Return the (x, y) coordinate for the center point of the cell that contains the specified text.  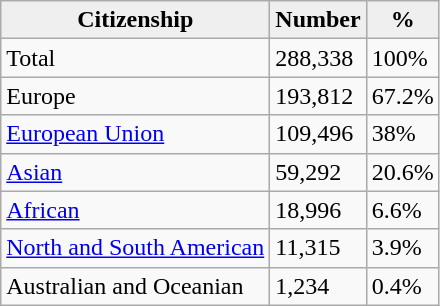
Number (318, 20)
288,338 (318, 58)
20.6% (402, 172)
0.4% (402, 286)
African (136, 210)
Europe (136, 96)
38% (402, 134)
18,996 (318, 210)
3.9% (402, 248)
North and South American (136, 248)
109,496 (318, 134)
Total (136, 58)
1,234 (318, 286)
67.2% (402, 96)
Citizenship (136, 20)
European Union (136, 134)
Australian and Oceanian (136, 286)
193,812 (318, 96)
Asian (136, 172)
100% (402, 58)
% (402, 20)
11,315 (318, 248)
6.6% (402, 210)
59,292 (318, 172)
